Return the [x, y] coordinate for the center point of the cell that contains the specified text.  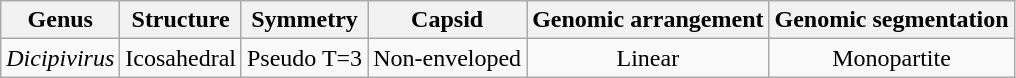
Genomic segmentation [892, 20]
Monopartite [892, 58]
Pseudo T=3 [304, 58]
Dicipivirus [60, 58]
Capsid [448, 20]
Structure [181, 20]
Icosahedral [181, 58]
Linear [648, 58]
Symmetry [304, 20]
Non-enveloped [448, 58]
Genomic arrangement [648, 20]
Genus [60, 20]
